Scan for the cell matching the given text and deliver its (x, y) coordinate at center. 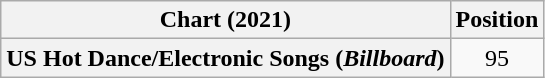
95 (497, 58)
Chart (2021) (226, 20)
Position (497, 20)
US Hot Dance/Electronic Songs (Billboard) (226, 58)
